Locate the cell with the specified text and output its (x, y) center coordinate. 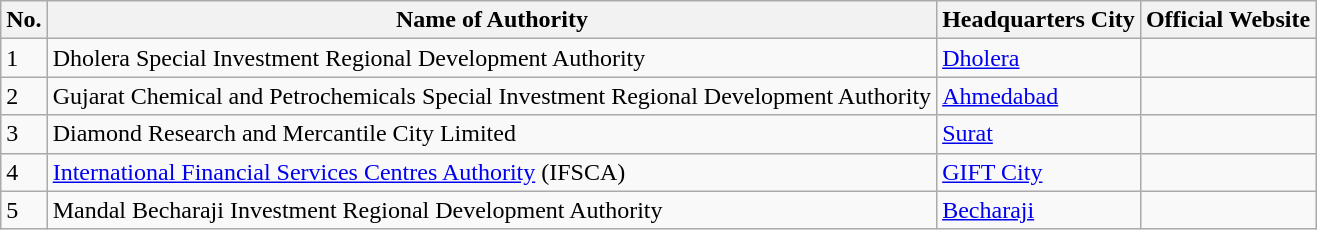
International Financial Services Centres Authority (IFSCA) (492, 172)
Headquarters City (1039, 20)
Gujarat Chemical and Petrochemicals Special Investment Regional Development Authority (492, 96)
Official Website (1228, 20)
Ahmedabad (1039, 96)
Surat (1039, 134)
Mandal Becharaji Investment Regional Development Authority (492, 210)
1 (24, 58)
Diamond Research and Mercantile City Limited (492, 134)
Dholera Special Investment Regional Development Authority (492, 58)
5 (24, 210)
GIFT City (1039, 172)
Name of Authority (492, 20)
Dholera (1039, 58)
No. (24, 20)
Becharaji (1039, 210)
4 (24, 172)
2 (24, 96)
3 (24, 134)
